Detect which cell encompasses the target text, then output its [X, Y] center coordinate. 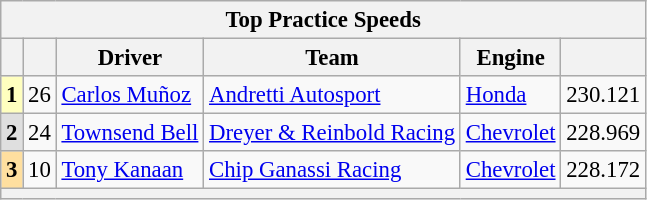
Tony Kanaan [130, 170]
Chip Ganassi Racing [332, 170]
26 [40, 95]
228.172 [604, 170]
Carlos Muñoz [130, 95]
Dreyer & Reinbold Racing [332, 133]
24 [40, 133]
3 [12, 170]
228.969 [604, 133]
Top Practice Speeds [324, 20]
Engine [510, 58]
Team [332, 58]
Townsend Bell [130, 133]
Andretti Autosport [332, 95]
Driver [130, 58]
1 [12, 95]
230.121 [604, 95]
Honda [510, 95]
2 [12, 133]
10 [40, 170]
